Search for the cell housing the specified text and yield its (x, y) center coordinate. 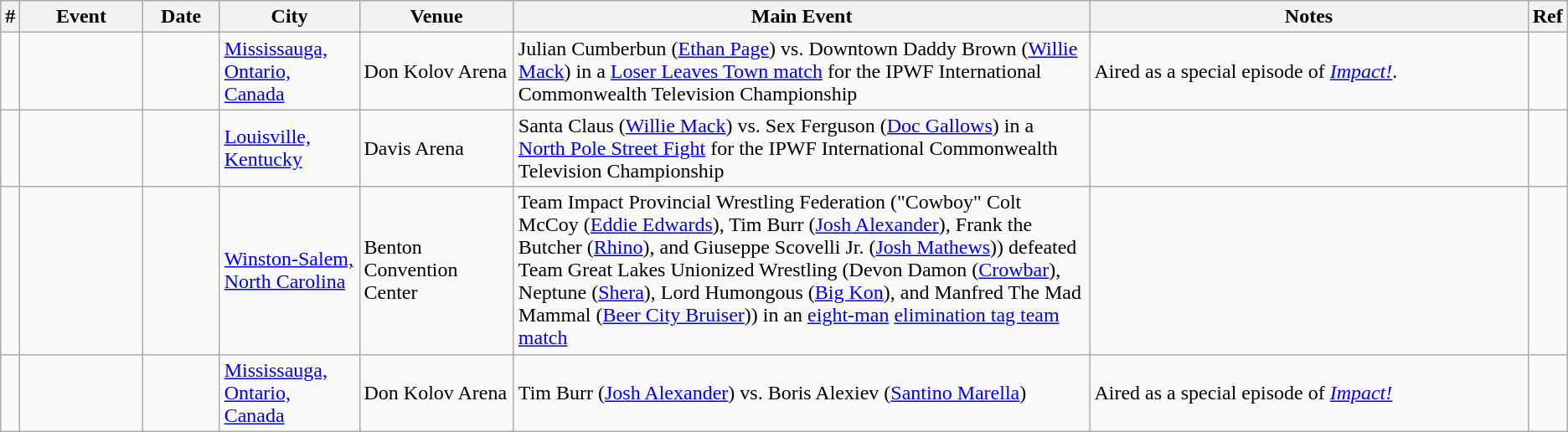
Venue (436, 17)
# (10, 17)
Date (181, 17)
Tim Burr (Josh Alexander) vs. Boris Alexiev (Santino Marella) (802, 393)
Event (81, 17)
Benton Convention Center (436, 270)
City (290, 17)
Notes (1308, 17)
Santa Claus (Willie Mack) vs. Sex Ferguson (Doc Gallows) in a North Pole Street Fight for the IPWF International Commonwealth Television Championship (802, 148)
Winston-Salem, North Carolina (290, 270)
Davis Arena (436, 148)
Aired as a special episode of Impact! (1308, 393)
Ref (1548, 17)
Main Event (802, 17)
Aired as a special episode of Impact!. (1308, 71)
Louisville, Kentucky (290, 148)
